Scan for the cell matching the given text and deliver its (X, Y) coordinate at center. 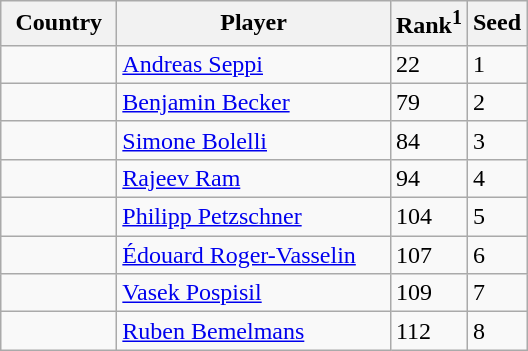
Vasek Pospisil (254, 293)
Ruben Bemelmans (254, 331)
94 (428, 178)
5 (496, 217)
7 (496, 293)
3 (496, 140)
Player (254, 24)
Andreas Seppi (254, 64)
84 (428, 140)
22 (428, 64)
1 (496, 64)
4 (496, 178)
79 (428, 102)
Country (59, 24)
104 (428, 217)
112 (428, 331)
Seed (496, 24)
Édouard Roger-Vasselin (254, 255)
109 (428, 293)
Rank1 (428, 24)
6 (496, 255)
2 (496, 102)
Simone Bolelli (254, 140)
107 (428, 255)
Benjamin Becker (254, 102)
Philipp Petzschner (254, 217)
Rajeev Ram (254, 178)
8 (496, 331)
